Return the (X, Y) coordinate for the center point of the cell that contains the specified text.  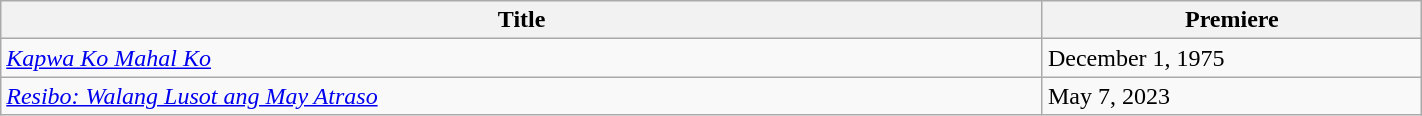
Premiere (1232, 20)
Title (522, 20)
May 7, 2023 (1232, 96)
December 1, 1975 (1232, 58)
Resibo: Walang Lusot ang May Atraso (522, 96)
Kapwa Ko Mahal Ko (522, 58)
